For the text-containing cell, return its midpoint in [x, y] coordinate format. 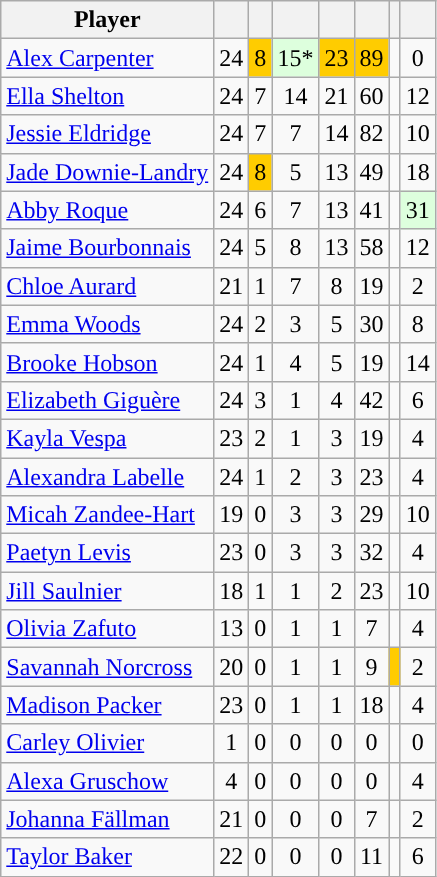
Olivia Zafuto [108, 629]
Alex Carpenter [108, 58]
Alexandra Labelle [108, 477]
Emma Woods [108, 324]
30 [372, 324]
49 [372, 172]
42 [372, 400]
Player [108, 20]
Alexa Gruschow [108, 781]
Kayla Vespa [108, 438]
Ella Shelton [108, 96]
Brooke Hobson [108, 362]
Abby Roque [108, 210]
Jaime Bourbonnais [108, 248]
89 [372, 58]
Micah Zandee-Hart [108, 515]
15* [296, 58]
Taylor Baker [108, 857]
Jill Saulnier [108, 591]
29 [372, 515]
Carley Olivier [108, 743]
11 [372, 857]
9 [372, 667]
20 [232, 667]
Johanna Fällman [108, 819]
Elizabeth Giguère [108, 400]
82 [372, 134]
Savannah Norcross [108, 667]
Chloe Aurard [108, 286]
22 [232, 857]
31 [418, 210]
Paetyn Levis [108, 553]
58 [372, 248]
60 [372, 96]
Madison Packer [108, 705]
Jade Downie-Landry [108, 172]
Jessie Eldridge [108, 134]
32 [372, 553]
41 [372, 210]
